Scan for the cell matching the given text and deliver its [X, Y] coordinate at center. 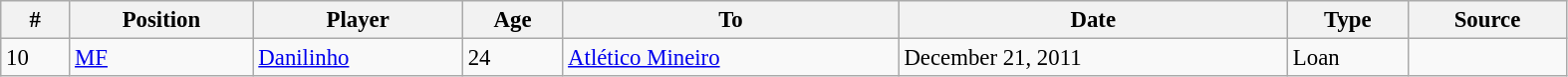
Source [1487, 20]
Atlético Mineiro [731, 58]
Type [1349, 20]
Date [1093, 20]
10 [36, 58]
Player [358, 20]
Age [512, 20]
Danilinho [358, 58]
24 [512, 58]
December 21, 2011 [1093, 58]
Loan [1349, 58]
Position [161, 20]
MF [161, 58]
To [731, 20]
# [36, 20]
